Detect which cell encompasses the target text, then output its (X, Y) center coordinate. 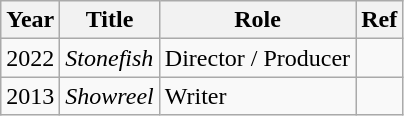
2022 (30, 58)
Year (30, 20)
Director / Producer (257, 58)
Showreel (110, 96)
Writer (257, 96)
2013 (30, 96)
Role (257, 20)
Ref (380, 20)
Stonefish (110, 58)
Title (110, 20)
